Provide the [X, Y] coordinate of the cell's center where the given text is located.  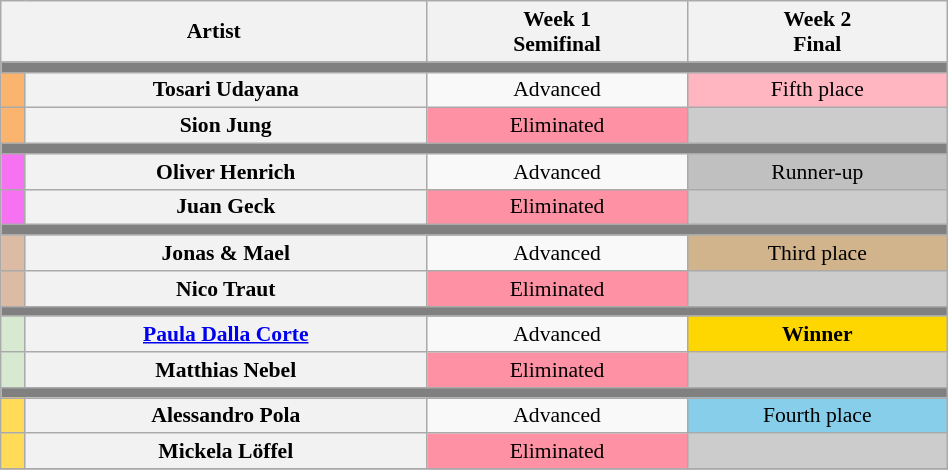
Alessandro Pola [226, 416]
Paula Dalla Corte [226, 335]
Mickela Löffel [226, 452]
Fifth place [817, 90]
Fourth place [817, 416]
Juan Geck [226, 207]
Winner [817, 335]
Jonas & Mael [226, 253]
Sion Jung [226, 126]
Tosari Udayana [226, 90]
Artist [214, 32]
Third place [817, 253]
Runner-up [817, 172]
Week 2Final [817, 32]
Week 1Semifinal [558, 32]
Matthias Nebel [226, 370]
Oliver Henrich [226, 172]
Nico Traut [226, 289]
